For the text-containing cell, return its midpoint in (X, Y) coordinate format. 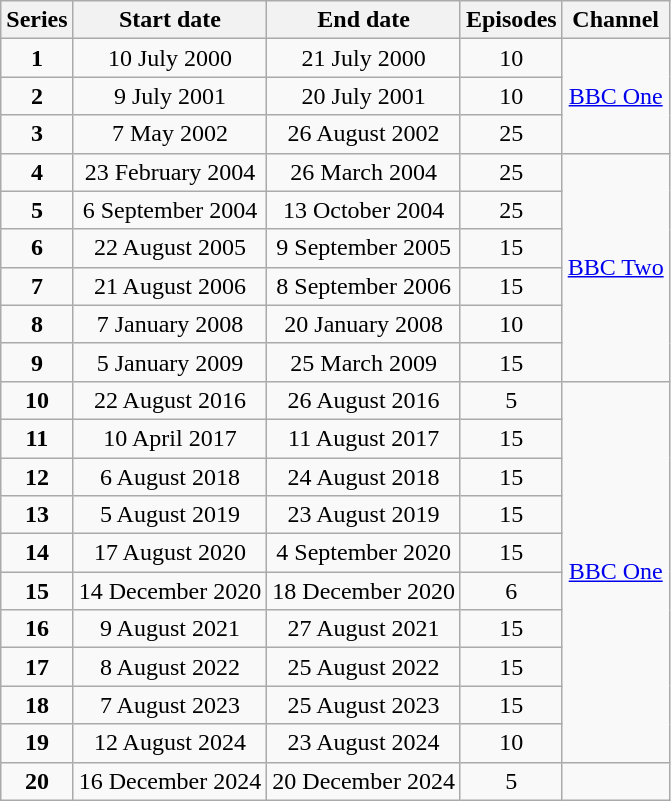
20 December 2024 (364, 781)
14 December 2020 (170, 591)
25 August 2022 (364, 667)
14 (37, 553)
6 September 2004 (170, 210)
25 August 2023 (364, 705)
22 August 2016 (170, 400)
9 (37, 362)
9 September 2005 (364, 248)
10 April 2017 (170, 438)
26 March 2004 (364, 172)
13 October 2004 (364, 210)
20 July 2001 (364, 96)
18 (37, 705)
19 (37, 743)
10 July 2000 (170, 58)
20 (37, 781)
13 (37, 515)
16 (37, 629)
17 August 2020 (170, 553)
18 December 2020 (364, 591)
Series (37, 20)
5 January 2009 (170, 362)
Episodes (511, 20)
7 (37, 286)
4 September 2020 (364, 553)
End date (364, 20)
Channel (616, 20)
23 August 2024 (364, 743)
7 August 2023 (170, 705)
9 August 2021 (170, 629)
22 August 2005 (170, 248)
7 May 2002 (170, 134)
6 August 2018 (170, 477)
12 (37, 477)
8 September 2006 (364, 286)
27 August 2021 (364, 629)
23 February 2004 (170, 172)
17 (37, 667)
BBC Two (616, 267)
21 August 2006 (170, 286)
8 August 2022 (170, 667)
26 August 2016 (364, 400)
Start date (170, 20)
23 August 2019 (364, 515)
16 December 2024 (170, 781)
5 August 2019 (170, 515)
20 January 2008 (364, 324)
8 (37, 324)
12 August 2024 (170, 743)
7 January 2008 (170, 324)
3 (37, 134)
11 (37, 438)
11 August 2017 (364, 438)
1 (37, 58)
26 August 2002 (364, 134)
2 (37, 96)
9 July 2001 (170, 96)
21 July 2000 (364, 58)
25 March 2009 (364, 362)
4 (37, 172)
24 August 2018 (364, 477)
